Determine the (X, Y) coordinate at the center of the cell enclosing the given text.  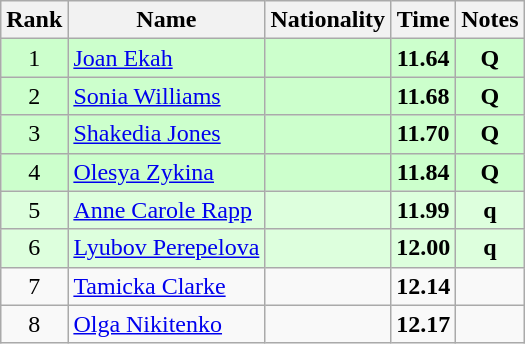
11.70 (424, 134)
Rank (34, 20)
1 (34, 58)
Lyubov Perepelova (166, 248)
7 (34, 286)
Olga Nikitenko (166, 324)
12.14 (424, 286)
8 (34, 324)
Anne Carole Rapp (166, 210)
12.17 (424, 324)
Nationality (328, 20)
Sonia Williams (166, 96)
Tamicka Clarke (166, 286)
Olesya Zykina (166, 172)
4 (34, 172)
Notes (490, 20)
11.99 (424, 210)
11.68 (424, 96)
2 (34, 96)
12.00 (424, 248)
Joan Ekah (166, 58)
11.84 (424, 172)
Shakedia Jones (166, 134)
5 (34, 210)
Name (166, 20)
Time (424, 20)
11.64 (424, 58)
3 (34, 134)
6 (34, 248)
